Capture the cell that displays the provided text and extract its [x, y] central coordinate. 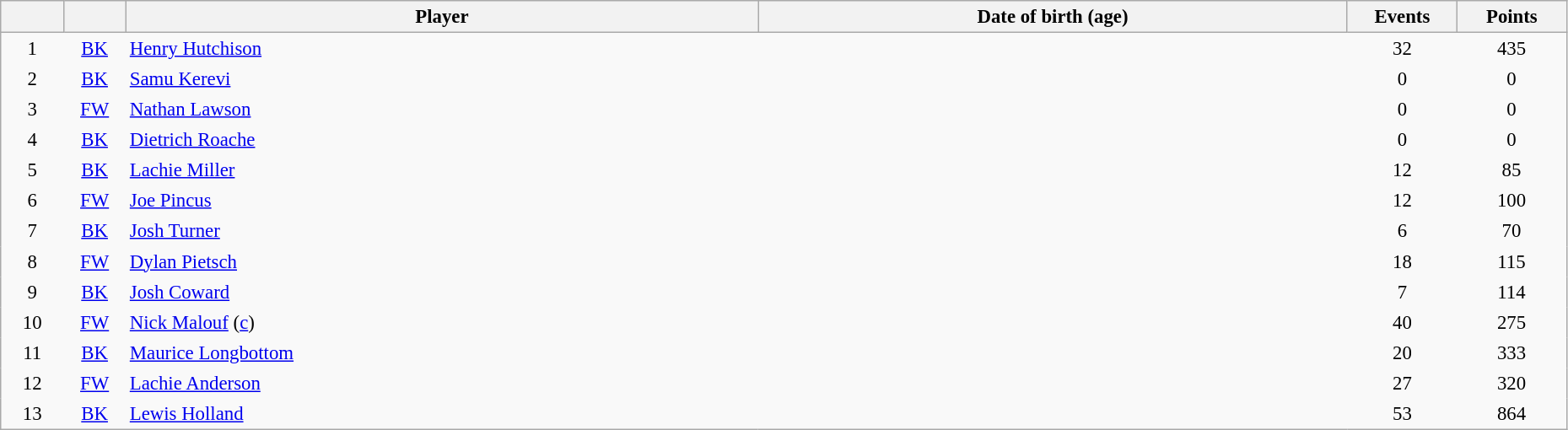
Nathan Lawson [442, 109]
115 [1511, 261]
320 [1511, 383]
1 [32, 49]
85 [1511, 170]
Date of birth (age) [1053, 17]
Points [1511, 17]
32 [1402, 49]
70 [1511, 231]
114 [1511, 292]
Josh Turner [442, 231]
275 [1511, 322]
100 [1511, 201]
11 [32, 352]
Maurice Longbottom [442, 352]
53 [1402, 413]
435 [1511, 49]
Samu Kerevi [442, 78]
9 [32, 292]
8 [32, 261]
Dylan Pietsch [442, 261]
4 [32, 140]
20 [1402, 352]
10 [32, 322]
Josh Coward [442, 292]
18 [1402, 261]
Lachie Miller [442, 170]
864 [1511, 413]
40 [1402, 322]
27 [1402, 383]
3 [32, 109]
2 [32, 78]
13 [32, 413]
Player [442, 17]
Lewis Holland [442, 413]
5 [32, 170]
333 [1511, 352]
Henry Hutchison [442, 49]
Events [1402, 17]
Nick Malouf (c) [442, 322]
Lachie Anderson [442, 383]
Joe Pincus [442, 201]
Dietrich Roache [442, 140]
